Scan for the cell matching the given text and deliver its (X, Y) coordinate at center. 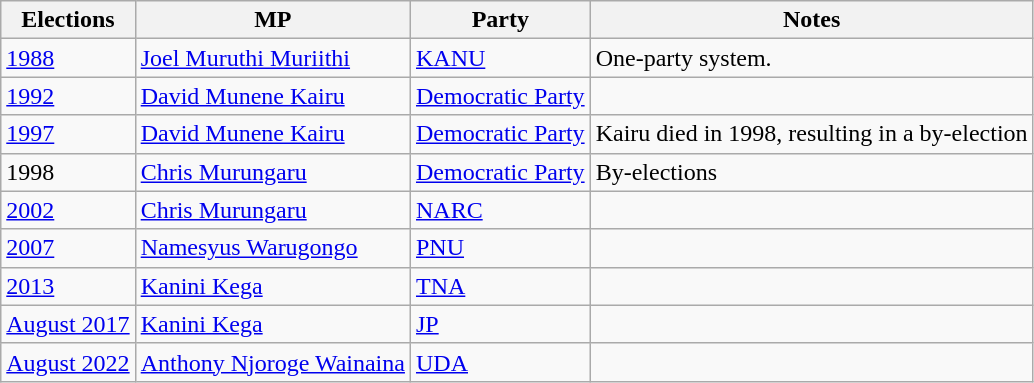
TNA (500, 286)
UDA (500, 362)
Joel Muruthi Muriithi (272, 58)
1988 (68, 58)
Party (500, 20)
1997 (68, 134)
JP (500, 324)
August 2017 (68, 324)
2013 (68, 286)
PNU (500, 248)
MP (272, 20)
Elections (68, 20)
1992 (68, 96)
NARC (500, 210)
August 2022 (68, 362)
Kairu died in 1998, resulting in a by-election (812, 134)
Anthony Njoroge Wainaina (272, 362)
1998 (68, 172)
One-party system. (812, 58)
2002 (68, 210)
Namesyus Warugongo (272, 248)
2007 (68, 248)
KANU (500, 58)
By-elections (812, 172)
Notes (812, 20)
